Locate the cell with the specified text and output its [x, y] center coordinate. 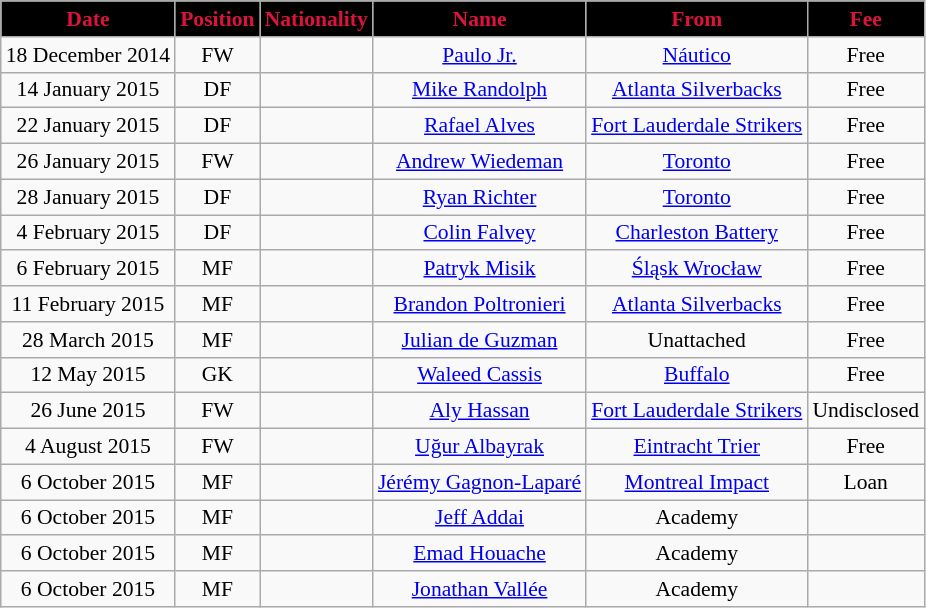
Waleed Cassis [480, 375]
Julian de Guzman [480, 340]
Mike Randolph [480, 90]
Undisclosed [866, 411]
28 March 2015 [88, 340]
Brandon Poltronieri [480, 304]
Montreal Impact [696, 482]
Jonathan Vallée [480, 589]
Eintracht Trier [696, 447]
Unattached [696, 340]
28 January 2015 [88, 197]
6 February 2015 [88, 269]
Colin Falvey [480, 233]
Position [217, 19]
Emad Houache [480, 554]
Andrew Wiedeman [480, 162]
Ryan Richter [480, 197]
22 January 2015 [88, 126]
Paulo Jr. [480, 55]
Uğur Albayrak [480, 447]
Charleston Battery [696, 233]
4 February 2015 [88, 233]
Rafael Alves [480, 126]
Jérémy Gagnon-Laparé [480, 482]
Loan [866, 482]
14 January 2015 [88, 90]
11 February 2015 [88, 304]
Patryk Misik [480, 269]
From [696, 19]
Jeff Addai [480, 518]
18 December 2014 [88, 55]
12 May 2015 [88, 375]
Fee [866, 19]
Name [480, 19]
Date [88, 19]
GK [217, 375]
26 January 2015 [88, 162]
Nationality [316, 19]
4 August 2015 [88, 447]
26 June 2015 [88, 411]
Śląsk Wrocław [696, 269]
Náutico [696, 55]
Buffalo [696, 375]
Aly Hassan [480, 411]
